Return (x, y) of the center of cell containing provided text 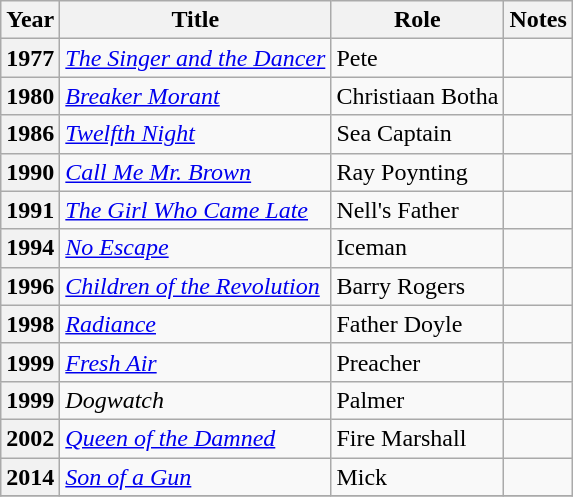
1996 (30, 286)
Pete (418, 58)
Twelfth Night (196, 134)
Breaker Morant (196, 96)
Preacher (418, 362)
Year (30, 20)
Call Me Mr. Brown (196, 172)
1980 (30, 96)
Fire Marshall (418, 438)
2002 (30, 438)
Notes (538, 20)
Dogwatch (196, 400)
Mick (418, 477)
1994 (30, 248)
No Escape (196, 248)
Nell's Father (418, 210)
2014 (30, 477)
The Girl Who Came Late (196, 210)
Ray Poynting (418, 172)
Son of a Gun (196, 477)
1986 (30, 134)
The Singer and the Dancer (196, 58)
Sea Captain (418, 134)
Fresh Air (196, 362)
Title (196, 20)
Christiaan Botha (418, 96)
Barry Rogers (418, 286)
Role (418, 20)
Father Doyle (418, 324)
1991 (30, 210)
1998 (30, 324)
Queen of the Damned (196, 438)
1977 (30, 58)
Iceman (418, 248)
Radiance (196, 324)
Children of the Revolution (196, 286)
Palmer (418, 400)
1990 (30, 172)
